Return the [x, y] coordinate for the center point of the cell that contains the specified text.  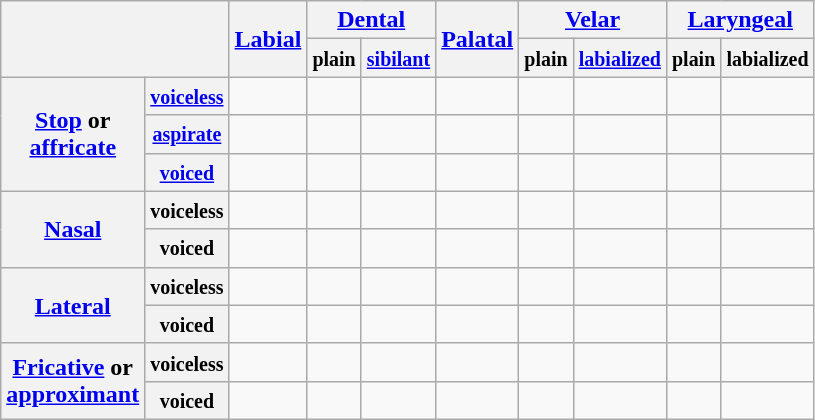
Lateral [73, 305]
Nasal [73, 229]
Fricative orapproximant [73, 381]
Labial [268, 39]
aspirate [187, 134]
Laryngeal [740, 20]
Stop oraffricate [73, 134]
Palatal [478, 39]
sibilant [398, 58]
Velar [593, 20]
Dental [372, 20]
